Detect which cell encompasses the target text, then output its (x, y) center coordinate. 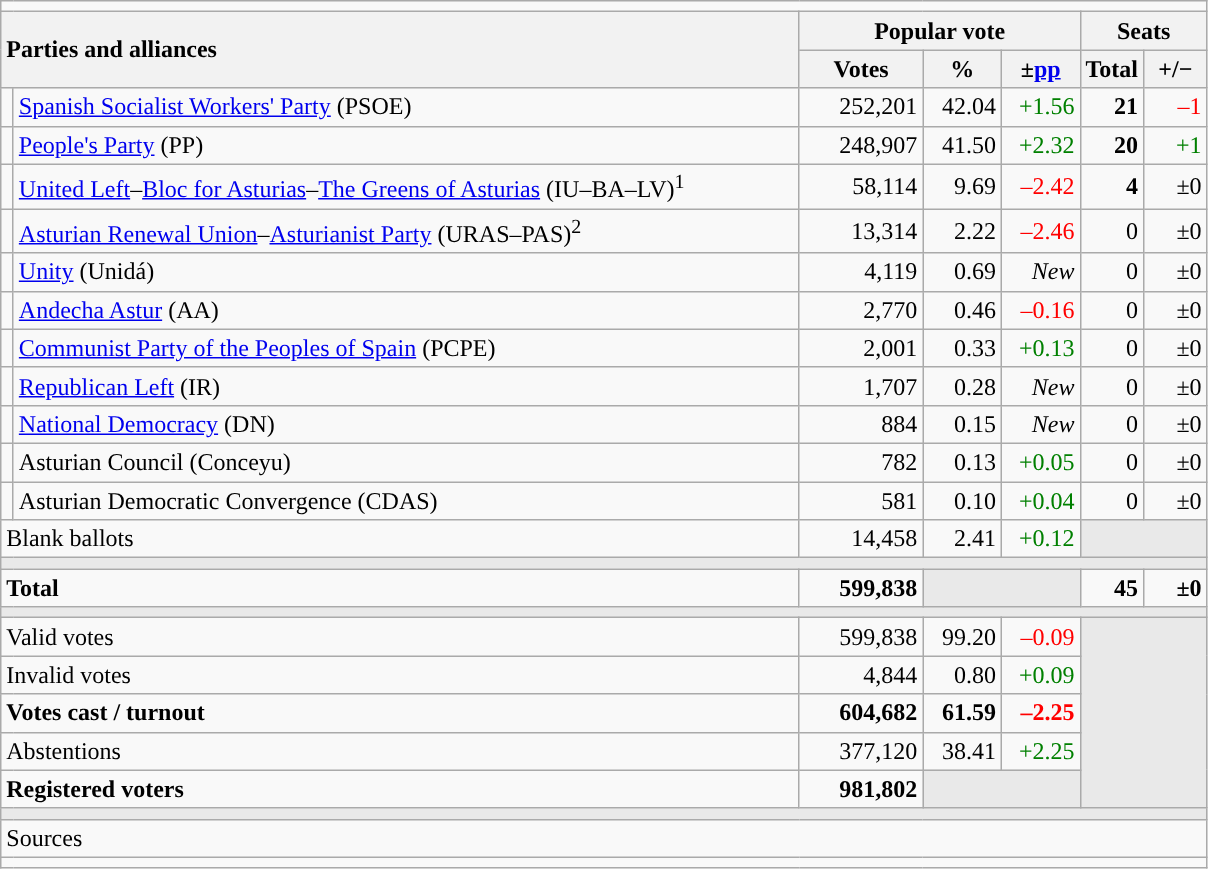
Invalid votes (400, 675)
252,201 (861, 107)
Valid votes (400, 637)
Votes cast / turnout (400, 713)
Blank ballots (400, 539)
604,682 (861, 713)
–0.09 (1040, 637)
Abstentions (400, 751)
2,770 (861, 310)
248,907 (861, 145)
Popular vote (940, 31)
9.69 (962, 186)
14,458 (861, 539)
National Democracy (DN) (406, 424)
Sources (604, 838)
+2.25 (1040, 751)
+0.05 (1040, 462)
+2.32 (1040, 145)
–1 (1176, 107)
+0.04 (1040, 501)
61.59 (962, 713)
0.15 (962, 424)
Unity (Unidá) (406, 272)
+/− (1176, 69)
0.33 (962, 348)
2,001 (861, 348)
Asturian Renewal Union–Asturianist Party (URAS–PAS)2 (406, 232)
13,314 (861, 232)
581 (861, 501)
+0.12 (1040, 539)
782 (861, 462)
Asturian Democratic Convergence (CDAS) (406, 501)
±pp (1040, 69)
–2.25 (1040, 713)
2.41 (962, 539)
884 (861, 424)
4,844 (861, 675)
0.28 (962, 386)
1,707 (861, 386)
–0.16 (1040, 310)
+0.09 (1040, 675)
21 (1112, 107)
+1.56 (1040, 107)
4,119 (861, 272)
41.50 (962, 145)
Spanish Socialist Workers' Party (PSOE) (406, 107)
0.13 (962, 462)
Registered voters (400, 789)
0.10 (962, 501)
0.69 (962, 272)
0.46 (962, 310)
Republican Left (IR) (406, 386)
58,114 (861, 186)
42.04 (962, 107)
Andecha Astur (AA) (406, 310)
% (962, 69)
2.22 (962, 232)
981,802 (861, 789)
377,120 (861, 751)
–2.46 (1040, 232)
0.80 (962, 675)
People's Party (PP) (406, 145)
+1 (1176, 145)
Communist Party of the Peoples of Spain (PCPE) (406, 348)
Asturian Council (Conceyu) (406, 462)
4 (1112, 186)
Parties and alliances (400, 50)
38.41 (962, 751)
20 (1112, 145)
+0.13 (1040, 348)
99.20 (962, 637)
Seats (1144, 31)
–2.42 (1040, 186)
United Left–Bloc for Asturias–The Greens of Asturias (IU–BA–LV)1 (406, 186)
45 (1112, 588)
Votes (861, 69)
